Return the (x, y) coordinate for the center point of the cell that contains the specified text.  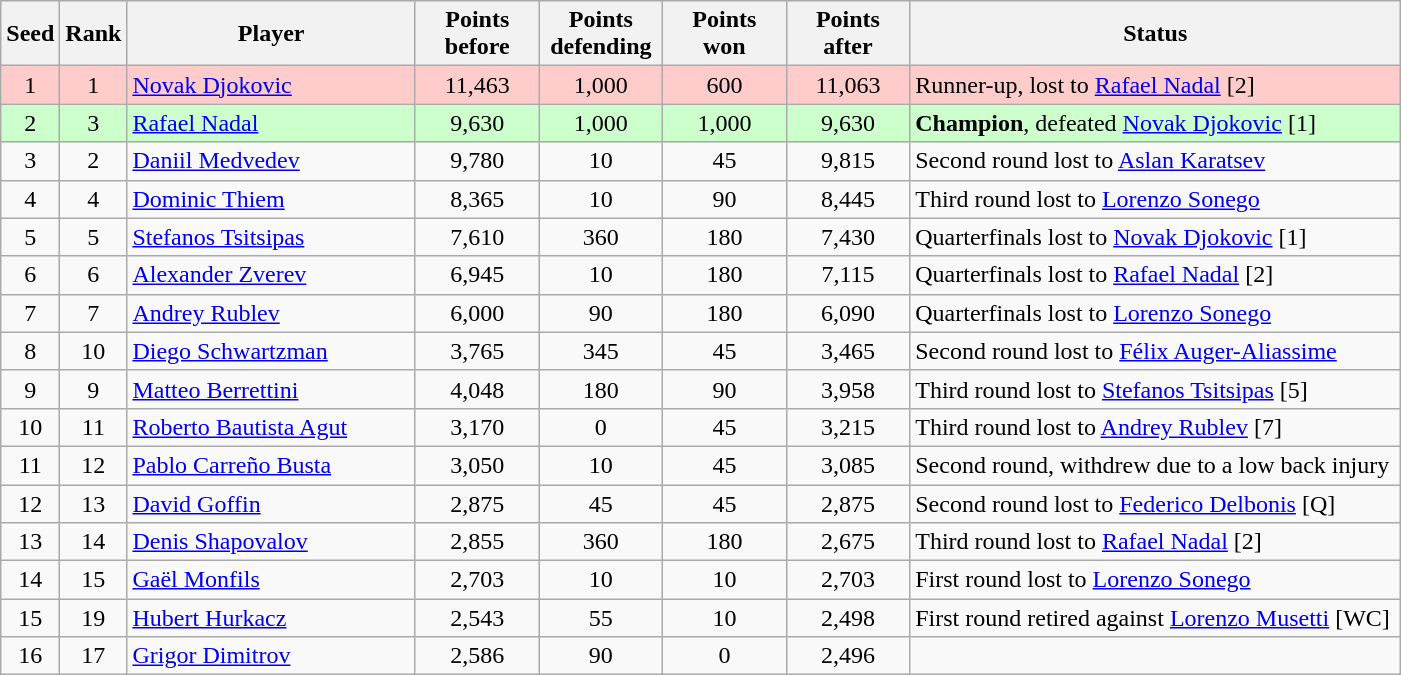
Points after (848, 34)
17 (94, 656)
Daniil Medvedev (272, 161)
345 (601, 351)
8 (30, 351)
Alexander Zverev (272, 275)
Status (1156, 34)
Second round lost to Federico Delbonis [Q] (1156, 503)
7,115 (848, 275)
Novak Djokovic (272, 85)
8,365 (477, 199)
Hubert Hurkacz (272, 618)
Rafael Nadal (272, 123)
Pablo Carreño Busta (272, 465)
Runner-up, lost to Rafael Nadal [2] (1156, 85)
Third round lost to Rafael Nadal [2] (1156, 542)
2,543 (477, 618)
19 (94, 618)
Points before (477, 34)
Quarterfinals lost to Lorenzo Sonego (1156, 313)
Third round lost to Stefanos Tsitsipas [5] (1156, 389)
7,610 (477, 237)
Rank (94, 34)
Grigor Dimitrov (272, 656)
7,430 (848, 237)
Stefanos Tsitsipas (272, 237)
3,215 (848, 427)
Quarterfinals lost to Rafael Nadal [2] (1156, 275)
Roberto Bautista Agut (272, 427)
2,675 (848, 542)
Dominic Thiem (272, 199)
Andrey Rublev (272, 313)
6,090 (848, 313)
6,945 (477, 275)
3,085 (848, 465)
Second round lost to Félix Auger-Aliassime (1156, 351)
3,465 (848, 351)
Points defending (601, 34)
First round retired against Lorenzo Musetti [WC] (1156, 618)
Champion, defeated Novak Djokovic [1] (1156, 123)
3,170 (477, 427)
11,463 (477, 85)
Second round, withdrew due to a low back injury (1156, 465)
Points won (725, 34)
Matteo Berrettini (272, 389)
55 (601, 618)
Denis Shapovalov (272, 542)
600 (725, 85)
3,765 (477, 351)
9,815 (848, 161)
Quarterfinals lost to Novak Djokovic [1] (1156, 237)
Seed (30, 34)
3,050 (477, 465)
16 (30, 656)
9,780 (477, 161)
Diego Schwartzman (272, 351)
4,048 (477, 389)
3,958 (848, 389)
Third round lost to Andrey Rublev [7] (1156, 427)
6,000 (477, 313)
8,445 (848, 199)
Player (272, 34)
Third round lost to Lorenzo Sonego (1156, 199)
Gaël Monfils (272, 580)
11,063 (848, 85)
First round lost to Lorenzo Sonego (1156, 580)
David Goffin (272, 503)
Second round lost to Aslan Karatsev (1156, 161)
2,496 (848, 656)
2,586 (477, 656)
2,498 (848, 618)
2,855 (477, 542)
